Return [x, y] of the center of cell containing provided text 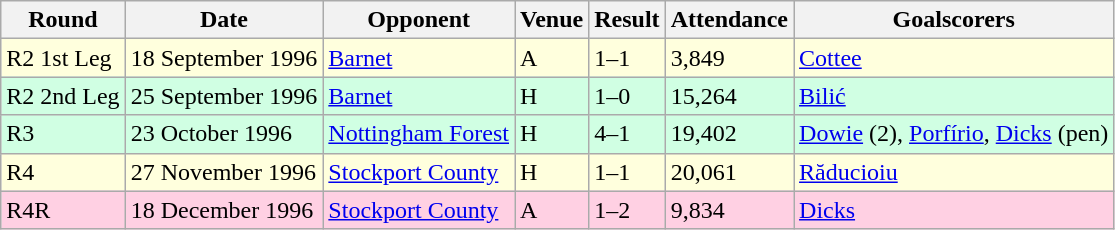
25 September 1996 [224, 96]
R2 2nd Leg [63, 96]
3,849 [729, 58]
Date [224, 20]
20,061 [729, 172]
9,834 [729, 210]
R3 [63, 134]
Round [63, 20]
19,402 [729, 134]
Cottee [954, 58]
4–1 [627, 134]
1–0 [627, 96]
Bilić [954, 96]
R4 [63, 172]
Opponent [419, 20]
Dicks [954, 210]
15,264 [729, 96]
23 October 1996 [224, 134]
Dowie (2), Porfírio, Dicks (pen) [954, 134]
Nottingham Forest [419, 134]
Răducioiu [954, 172]
18 September 1996 [224, 58]
Venue [552, 20]
R4R [63, 210]
Attendance [729, 20]
27 November 1996 [224, 172]
Result [627, 20]
1–2 [627, 210]
18 December 1996 [224, 210]
R2 1st Leg [63, 58]
Goalscorers [954, 20]
